From the cell containing the given text, extract its center point as [X, Y] coordinate. 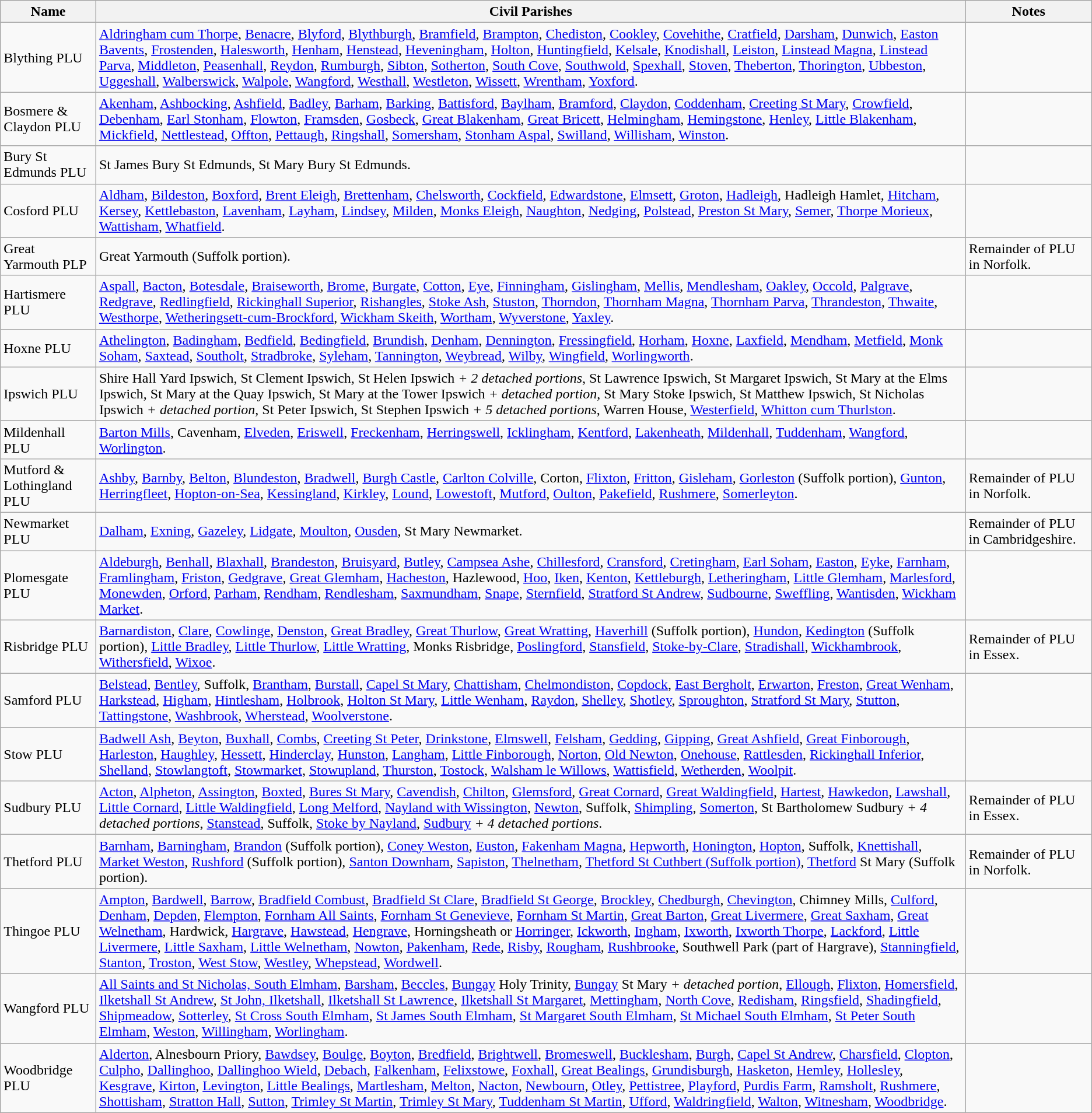
Name [48, 12]
Ipswich PLU [48, 394]
Barton Mills, Cavenham, Elveden, Eriswell, Freckenham, Herringswell, Icklingham, Kentford, Lakenheath, Mildenhall, Tuddenham, Wangford, Worlington. [531, 440]
Great Yarmouth (Suffolk portion). [531, 257]
Bosmere & Claydon PLU [48, 119]
St James Bury St Edmunds, St Mary Bury St Edmunds. [531, 164]
Stow PLU [48, 754]
Cosford PLU [48, 211]
Mutford & Lothingland PLU [48, 485]
Mildenhall PLU [48, 440]
Sudbury PLU [48, 808]
Wangford PLU [48, 1008]
Samford PLU [48, 701]
Dalham, Exning, Gazeley, Lidgate, Moulton, Ousden, St Mary Newmarket. [531, 531]
Woodbridge PLU [48, 1078]
Hartismere PLU [48, 302]
Bury St Edmunds PLU [48, 164]
Blything PLU [48, 57]
Plomesgate PLU [48, 586]
Hoxne PLU [48, 348]
Newmarket PLU [48, 531]
Great Yarmouth PLP [48, 257]
Thingoe PLU [48, 931]
Thetford PLU [48, 862]
Civil Parishes [531, 12]
Remainder of PLU in Cambridgeshire. [1028, 531]
Risbridge PLU [48, 647]
Notes [1028, 12]
